Capture the cell that displays the provided text and extract its [X, Y] central coordinate. 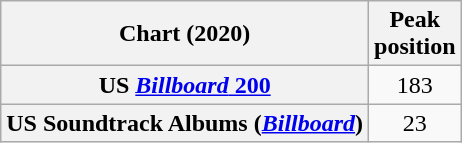
Chart (2020) [185, 34]
Peakposition [415, 34]
23 [415, 123]
US Billboard 200 [185, 85]
183 [415, 85]
US Soundtrack Albums (Billboard) [185, 123]
